For the text-containing cell, return its midpoint in [x, y] coordinate format. 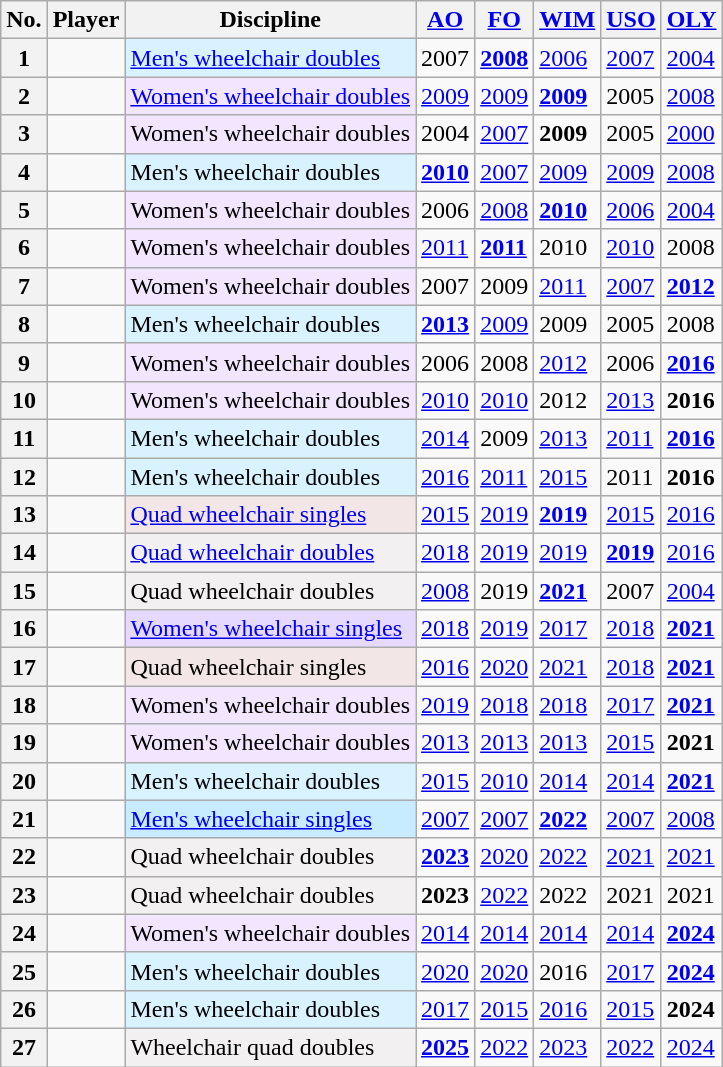
16 [24, 629]
21 [24, 819]
17 [24, 667]
FO [504, 20]
27 [24, 1047]
7 [24, 286]
12 [24, 477]
2025 [446, 1047]
AO [446, 20]
2 [24, 96]
Wheelchair quad doubles [270, 1047]
23 [24, 895]
9 [24, 362]
18 [24, 705]
26 [24, 1009]
5 [24, 210]
22 [24, 857]
8 [24, 324]
10 [24, 400]
4 [24, 172]
USO [631, 20]
20 [24, 781]
Women's wheelchair singles [270, 629]
No. [24, 20]
6 [24, 248]
WIM [568, 20]
OLY [692, 20]
Discipline [270, 20]
Player [86, 20]
15 [24, 591]
11 [24, 438]
24 [24, 933]
2000 [692, 134]
13 [24, 515]
14 [24, 553]
Men's wheelchair singles [270, 819]
25 [24, 971]
3 [24, 134]
19 [24, 743]
1 [24, 58]
